Output the [X, Y] coordinate of the center of the cell containing the given text.  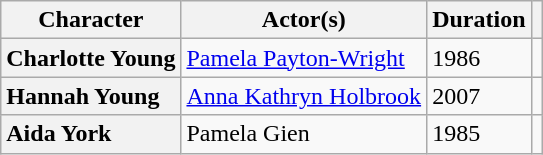
Hannah Young [91, 96]
1986 [479, 58]
Actor(s) [304, 20]
Pamela Payton-Wright [304, 58]
Charlotte Young [91, 58]
1985 [479, 134]
Aida York [91, 134]
Duration [479, 20]
Anna Kathryn Holbrook [304, 96]
Character [91, 20]
2007 [479, 96]
Pamela Gien [304, 134]
